Output the (x, y) coordinate of the center of the cell containing the given text.  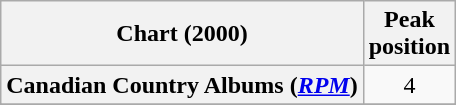
Chart (2000) (182, 34)
Peak position (409, 34)
4 (409, 85)
Canadian Country Albums (RPM) (182, 85)
